Output the (X, Y) coordinate of the center of the cell containing the given text.  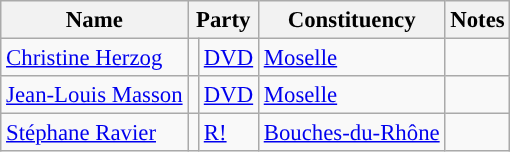
Notes (478, 20)
Stéphane Ravier (94, 133)
Christine Herzog (94, 58)
Party (224, 20)
Constituency (351, 20)
Bouches-du-Rhône (351, 133)
R! (228, 133)
Name (94, 20)
Jean-Louis Masson (94, 95)
